Capture the cell that displays the provided text and extract its (x, y) central coordinate. 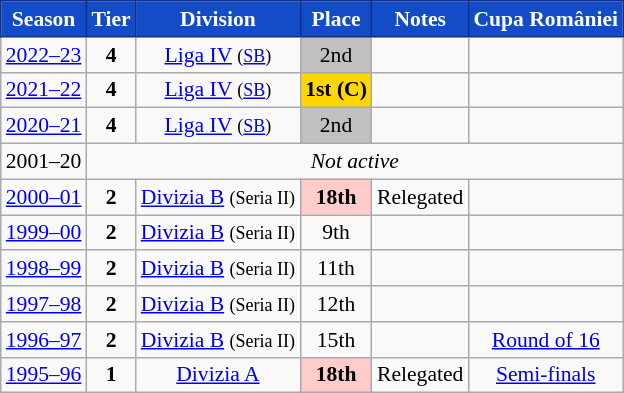
Not active (354, 162)
Division (218, 19)
9th (336, 233)
1998–99 (44, 269)
1 (110, 375)
Cupa României (546, 19)
11th (336, 269)
Divizia A (218, 375)
2001–20 (44, 162)
Tier (110, 19)
2000–01 (44, 197)
1997–98 (44, 304)
2020–21 (44, 126)
Notes (420, 19)
Round of 16 (546, 340)
15th (336, 340)
Place (336, 19)
1st (C) (336, 90)
2022–23 (44, 55)
1996–97 (44, 340)
1999–00 (44, 233)
2021–22 (44, 90)
1995–96 (44, 375)
12th (336, 304)
Semi-finals (546, 375)
Season (44, 19)
